Search for the cell housing the specified text and yield its [x, y] center coordinate. 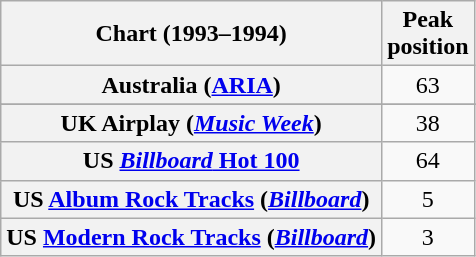
UK Airplay (Music Week) [192, 123]
US Album Rock Tracks (Billboard) [192, 199]
US Billboard Hot 100 [192, 161]
63 [428, 85]
64 [428, 161]
3 [428, 237]
38 [428, 123]
Chart (1993–1994) [192, 34]
US Modern Rock Tracks (Billboard) [192, 237]
Peakposition [428, 34]
5 [428, 199]
Australia (ARIA) [192, 85]
